Search for the cell housing the specified text and yield its (X, Y) center coordinate. 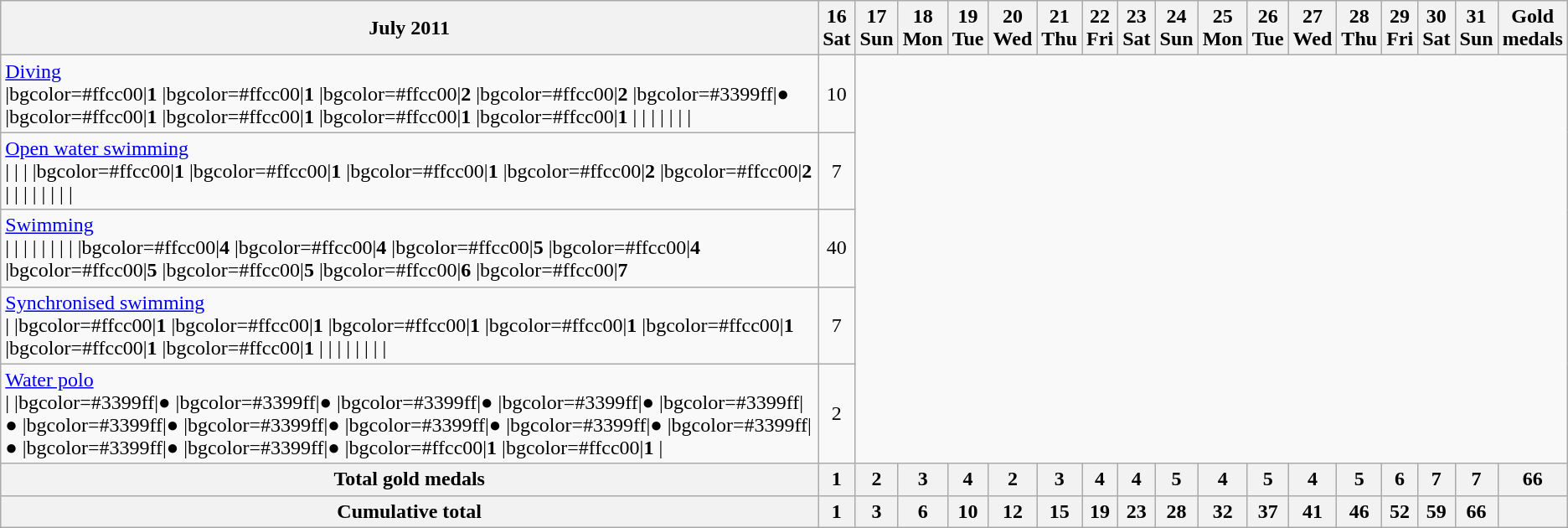
24Sun (1176, 28)
30Sat (1436, 28)
41 (1313, 511)
46 (1359, 511)
12 (1013, 511)
15 (1060, 511)
29Fri (1400, 28)
28Thu (1359, 28)
18Mon (923, 28)
22Fri (1101, 28)
23 (1137, 511)
20Wed (1013, 28)
40 (837, 248)
28 (1176, 511)
52 (1400, 511)
July 2011 (410, 28)
Total gold medals (410, 479)
59 (1436, 511)
19 (1101, 511)
Goldmedals (1533, 28)
27Wed (1313, 28)
19Tue (968, 28)
21Thu (1060, 28)
23Sat (1137, 28)
Open water swimming| | | |bgcolor=#ffcc00|1 |bgcolor=#ffcc00|1 |bgcolor=#ffcc00|1 |bgcolor=#ffcc00|2 |bgcolor=#ffcc00|2 | | | | | | | | (410, 171)
32 (1223, 511)
17Sun (876, 28)
16Sat (837, 28)
26Tue (1268, 28)
25Mon (1223, 28)
Cumulative total (410, 511)
31Sun (1476, 28)
37 (1268, 511)
